Pinpoint the cell where the given text exists, returning its (X, Y) midpoint coordinate. 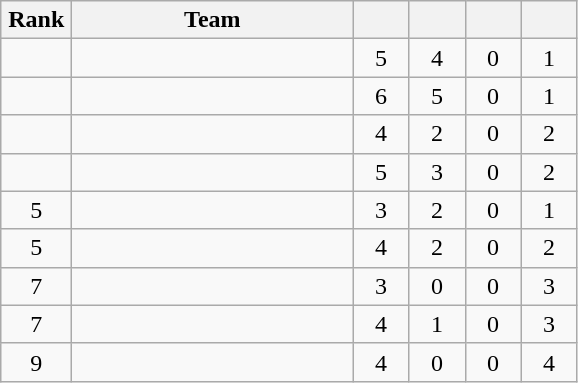
Team (212, 20)
6 (381, 96)
9 (36, 362)
Rank (36, 20)
